From the cell containing the given text, extract its center point as (X, Y) coordinate. 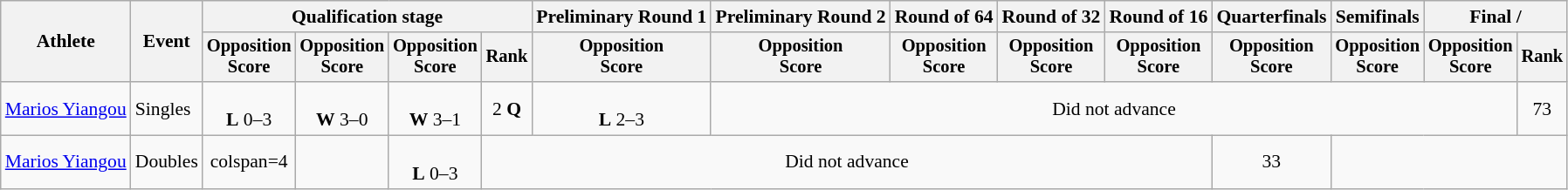
Doubles (167, 162)
Preliminary Round 1 (622, 17)
Round of 32 (1051, 17)
Round of 64 (945, 17)
Event (167, 42)
2 Q (507, 108)
Athlete (66, 42)
Final / (1496, 17)
colspan=4 (250, 162)
Qualification stage (367, 17)
Preliminary Round 2 (800, 17)
W 3–1 (435, 108)
33 (1271, 162)
Singles (167, 108)
Quarterfinals (1271, 17)
Round of 16 (1158, 17)
W 3–0 (342, 108)
Semifinals (1378, 17)
73 (1543, 108)
L 2–3 (622, 108)
